Capture the cell that displays the provided text and extract its [X, Y] central coordinate. 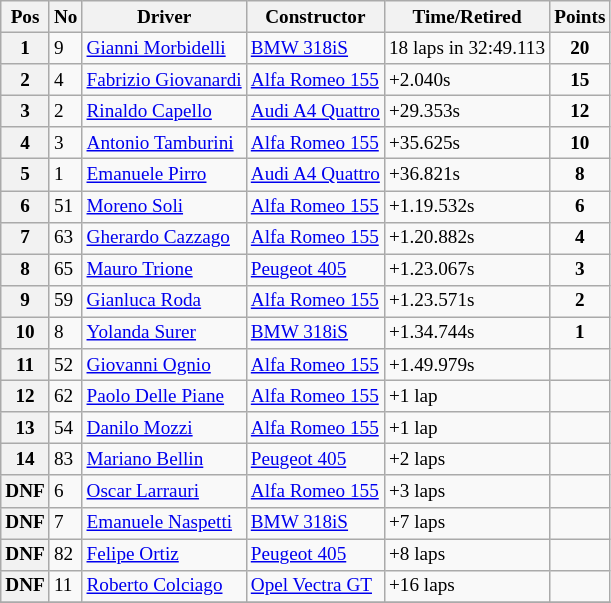
63 [66, 238]
Points [580, 17]
Rinaldo Capello [164, 111]
+2.040s [466, 80]
Gianluca Roda [164, 301]
13 [26, 428]
Gianni Morbidelli [164, 48]
+1.23.067s [466, 270]
Constructor [315, 17]
+16 laps [466, 586]
Driver [164, 17]
15 [580, 80]
Roberto Colciago [164, 586]
+2 laps [466, 460]
+1.19.532s [466, 206]
+1.20.882s [466, 238]
Giovanni Ognio [164, 365]
Mauro Trione [164, 270]
52 [66, 365]
5 [26, 175]
Antonio Tamburini [164, 143]
Paolo Delle Piane [164, 396]
18 laps in 32:49.113 [466, 48]
59 [66, 301]
Danilo Mozzi [164, 428]
62 [66, 396]
+3 laps [466, 491]
Yolanda Surer [164, 333]
No [66, 17]
Emanuele Naspetti [164, 523]
Oscar Larrauri [164, 491]
+35.625s [466, 143]
+1.49.979s [466, 365]
Emanuele Pirro [164, 175]
54 [66, 428]
65 [66, 270]
+1.34.744s [466, 333]
+1.23.571s [466, 301]
Fabrizio Giovanardi [164, 80]
82 [66, 554]
51 [66, 206]
Opel Vectra GT [315, 586]
+7 laps [466, 523]
Pos [26, 17]
Gherardo Cazzago [164, 238]
+8 laps [466, 554]
Mariano Bellin [164, 460]
+29.353s [466, 111]
Time/Retired [466, 17]
+36.821s [466, 175]
14 [26, 460]
20 [580, 48]
Moreno Soli [164, 206]
Felipe Ortiz [164, 554]
83 [66, 460]
